Capture the cell that displays the provided text and extract its [X, Y] central coordinate. 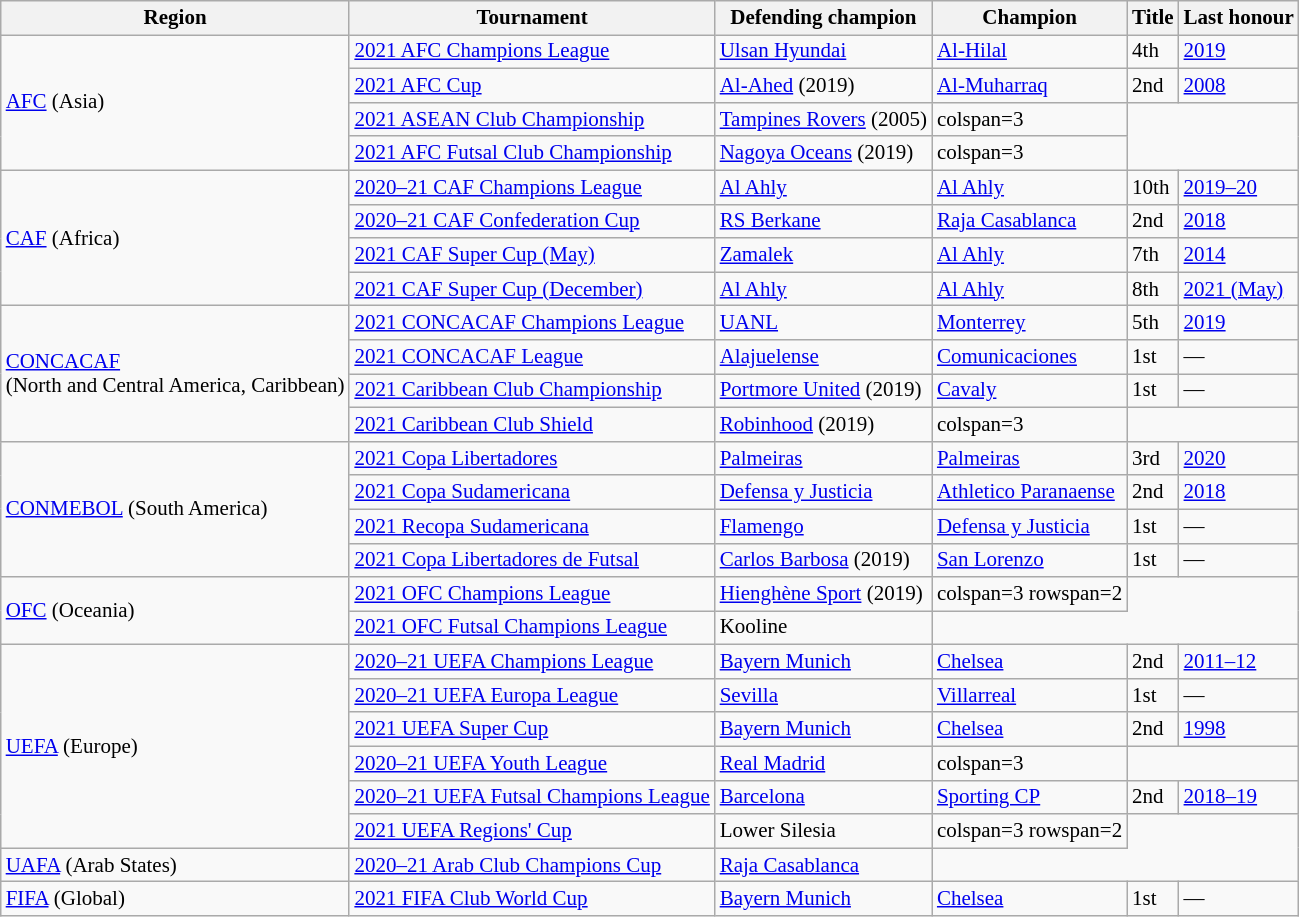
Cavaly [1030, 391]
OFC (Oceania) [176, 611]
2020–21 UEFA Youth League [532, 763]
San Lorenzo [1030, 560]
2021 AFC Cup [532, 86]
2019–20 [1239, 187]
CONMEBOL (South America) [176, 509]
Al-Hilal [1030, 52]
2021 OFC Champions League [532, 594]
2021 (May) [1239, 289]
2008 [1239, 86]
Last honour [1239, 18]
2021 CONCACAF League [532, 357]
Sporting CP [1030, 797]
Hienghène Sport (2019) [824, 594]
Tournament [532, 18]
2021 ASEAN Club Championship [532, 119]
3rd [1153, 458]
2014 [1239, 255]
Alajuelense [824, 357]
2021 Caribbean Club Championship [532, 391]
2020–21 CAF Confederation Cup [532, 221]
AFC (Asia) [176, 103]
Lower Silesia [824, 831]
2021 UEFA Regions' Cup [532, 831]
Title [1153, 18]
CAF (Africa) [176, 238]
4th [1153, 52]
2021 FIFA Club World Cup [532, 899]
2021 AFC Futsal Club Championship [532, 153]
2020 [1239, 458]
Barcelona [824, 797]
RS Berkane [824, 221]
2021 Caribbean Club Shield [532, 424]
Tampines Rovers (2005) [824, 119]
Portmore United (2019) [824, 391]
Kooline [824, 628]
UANL [824, 323]
2020–21 Arab Club Champions Cup [532, 865]
Ulsan Hyundai [824, 52]
FIFA (Global) [176, 899]
5th [1153, 323]
Flamengo [824, 526]
2021 CAF Super Cup (December) [532, 289]
2020–21 UEFA Europa League [532, 696]
Sevilla [824, 696]
Athletico Paranaense [1030, 492]
2011–12 [1239, 662]
Defending champion [824, 18]
Robinhood (2019) [824, 424]
8th [1153, 289]
2021 AFC Champions League [532, 52]
UAFA (Arab States) [176, 865]
2020–21 UEFA Champions League [532, 662]
2021 Copa Libertadores de Futsal [532, 560]
CONCACAF(North and Central America, Caribbean) [176, 374]
2021 CAF Super Cup (May) [532, 255]
Zamalek [824, 255]
Nagoya Oceans (2019) [824, 153]
Villarreal [1030, 696]
10th [1153, 187]
Real Madrid [824, 763]
Region [176, 18]
2020–21 CAF Champions League [532, 187]
Comunicaciones [1030, 357]
2021 OFC Futsal Champions League [532, 628]
2018–19 [1239, 797]
2020–21 UEFA Futsal Champions League [532, 797]
2021 Recopa Sudamericana [532, 526]
Al-Ahed (2019) [824, 86]
2021 CONCACAF Champions League [532, 323]
Carlos Barbosa (2019) [824, 560]
2021 Copa Sudamericana [532, 492]
UEFA (Europe) [176, 746]
2021 Copa Libertadores [532, 458]
2021 UEFA Super Cup [532, 729]
Al-Muharraq [1030, 86]
7th [1153, 255]
1998 [1239, 729]
Monterrey [1030, 323]
Champion [1030, 18]
